Determine the (x, y) coordinate at the center of the cell enclosing the given text.  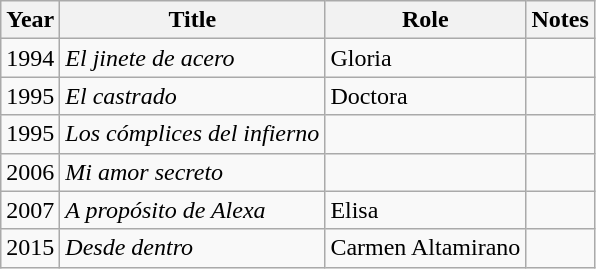
Mi amor secreto (192, 172)
Title (192, 20)
El castrado (192, 96)
Notes (560, 20)
2006 (30, 172)
1994 (30, 58)
Elisa (426, 210)
Year (30, 20)
Desde dentro (192, 248)
Los cómplices del infierno (192, 134)
Doctora (426, 96)
Gloria (426, 58)
El jinete de acero (192, 58)
A propósito de Alexa (192, 210)
2007 (30, 210)
Role (426, 20)
2015 (30, 248)
Carmen Altamirano (426, 248)
